Return (x, y) of the center of cell containing provided text 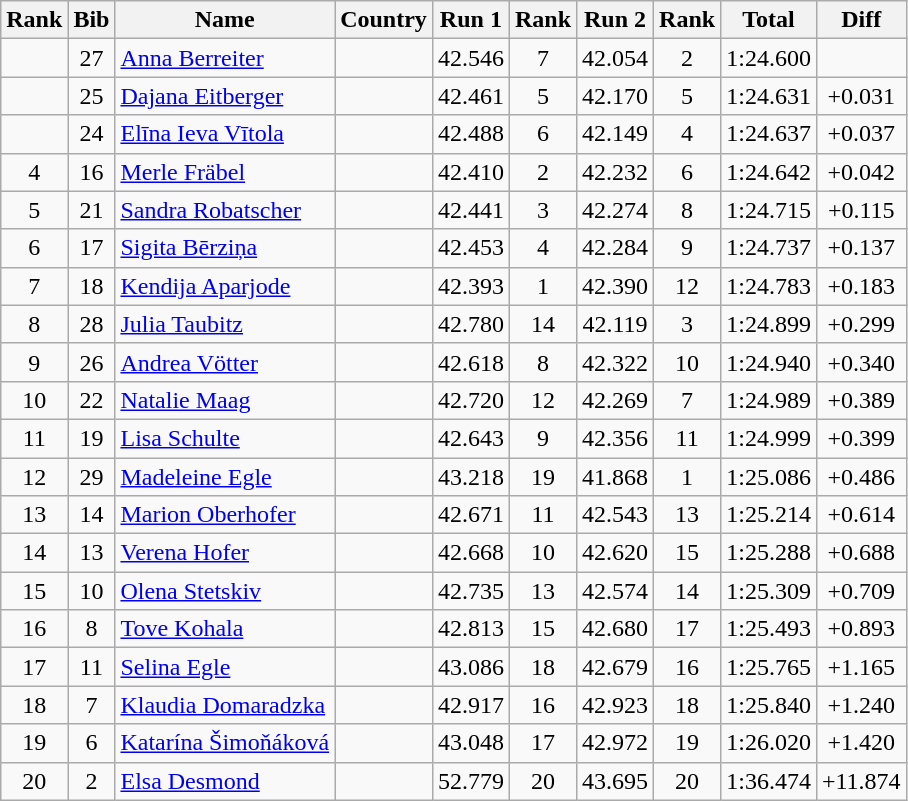
1:25.309 (769, 591)
+0.614 (861, 515)
+0.299 (861, 324)
27 (92, 58)
42.720 (470, 400)
+0.031 (861, 96)
Run 2 (616, 20)
1:24.899 (769, 324)
42.054 (616, 58)
Julia Taubitz (225, 324)
Name (225, 20)
1:25.086 (769, 477)
1:25.214 (769, 515)
1:24.940 (769, 362)
Tove Kohala (225, 629)
Marion Oberhofer (225, 515)
42.149 (616, 134)
+0.037 (861, 134)
Natalie Maag (225, 400)
42.923 (616, 705)
+0.115 (861, 210)
+0.399 (861, 438)
42.780 (470, 324)
42.269 (616, 400)
Sandra Robatscher (225, 210)
42.356 (616, 438)
42.170 (616, 96)
1:25.840 (769, 705)
+1.165 (861, 667)
Bib (92, 20)
42.643 (470, 438)
42.441 (470, 210)
29 (92, 477)
+0.183 (861, 286)
Country (384, 20)
41.868 (616, 477)
Sigita Bērziņa (225, 248)
28 (92, 324)
1:24.631 (769, 96)
21 (92, 210)
1:24.783 (769, 286)
+1.420 (861, 743)
Olena Stetskiv (225, 591)
1:24.715 (769, 210)
Lisa Schulte (225, 438)
42.618 (470, 362)
42.917 (470, 705)
Elsa Desmond (225, 781)
1:24.637 (769, 134)
Total (769, 20)
+1.240 (861, 705)
43.695 (616, 781)
1:25.493 (769, 629)
+0.042 (861, 172)
+0.893 (861, 629)
Madeleine Egle (225, 477)
42.390 (616, 286)
43.086 (470, 667)
+0.340 (861, 362)
43.218 (470, 477)
+0.486 (861, 477)
1:25.765 (769, 667)
42.393 (470, 286)
Anna Berreiter (225, 58)
+0.389 (861, 400)
Run 1 (470, 20)
1:24.737 (769, 248)
42.813 (470, 629)
1:26.020 (769, 743)
26 (92, 362)
42.680 (616, 629)
Verena Hofer (225, 553)
42.119 (616, 324)
+0.137 (861, 248)
42.574 (616, 591)
Diff (861, 20)
+0.709 (861, 591)
42.620 (616, 553)
42.972 (616, 743)
42.543 (616, 515)
+11.874 (861, 781)
1:24.999 (769, 438)
25 (92, 96)
Elīna Ieva Vītola (225, 134)
Kendija Aparjode (225, 286)
42.322 (616, 362)
1:24.600 (769, 58)
42.410 (470, 172)
42.488 (470, 134)
1:36.474 (769, 781)
24 (92, 134)
42.679 (616, 667)
42.453 (470, 248)
42.671 (470, 515)
42.274 (616, 210)
Katarína Šimoňáková (225, 743)
42.546 (470, 58)
Selina Egle (225, 667)
42.668 (470, 553)
42.284 (616, 248)
52.779 (470, 781)
Merle Fräbel (225, 172)
Dajana Eitberger (225, 96)
42.232 (616, 172)
Andrea Vötter (225, 362)
42.735 (470, 591)
1:25.288 (769, 553)
1:24.989 (769, 400)
22 (92, 400)
1:24.642 (769, 172)
42.461 (470, 96)
Klaudia Domaradzka (225, 705)
+0.688 (861, 553)
43.048 (470, 743)
